Return [X, Y] of the center of cell containing provided text 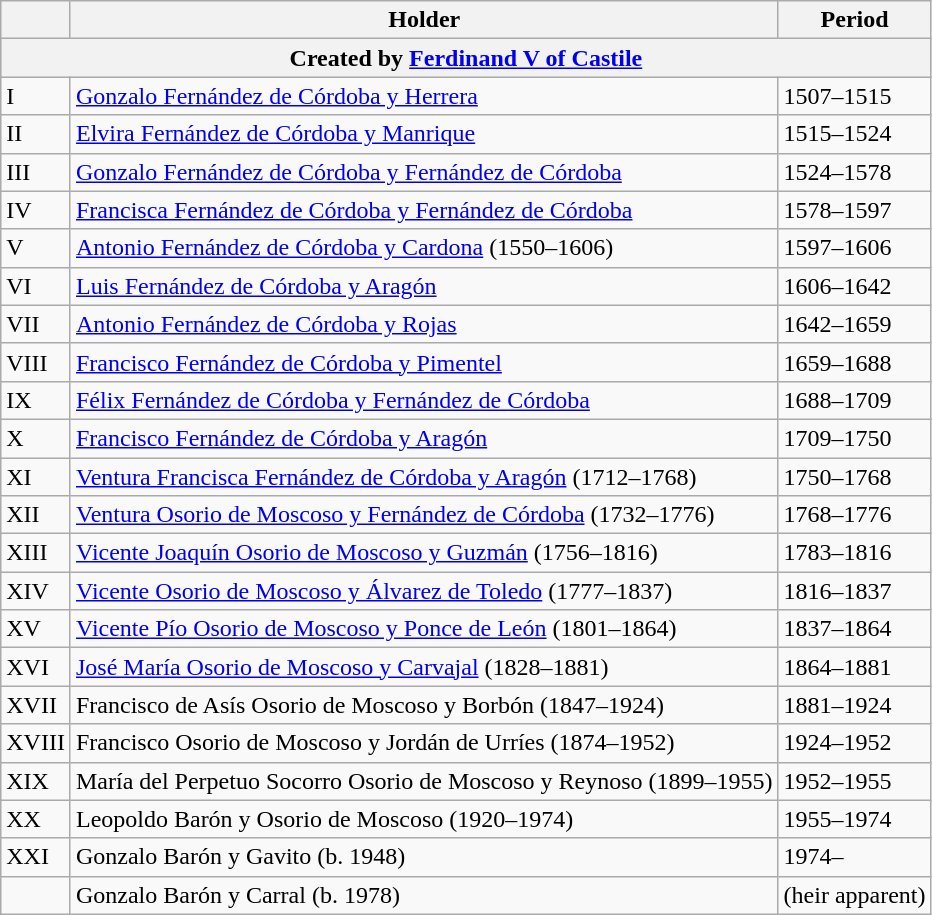
Gonzalo Fernández de Córdoba y Herrera [424, 96]
VII [36, 324]
I [36, 96]
II [36, 134]
Luis Fernández de Córdoba y Aragón [424, 286]
1955–1974 [854, 819]
Ventura Osorio de Moscoso y Fernández de Córdoba (1732–1776) [424, 515]
1507–1515 [854, 96]
XIII [36, 553]
XIV [36, 591]
Francisco Osorio de Moscoso y Jordán de Urríes (1874–1952) [424, 743]
IX [36, 400]
XI [36, 477]
XVIII [36, 743]
María del Perpetuo Socorro Osorio de Moscoso y Reynoso (1899–1955) [424, 781]
XVII [36, 705]
Félix Fernández de Córdoba y Fernández de Córdoba [424, 400]
Francisco Fernández de Córdoba y Pimentel [424, 362]
Vicente Osorio de Moscoso y Álvarez de Toledo (1777–1837) [424, 591]
XII [36, 515]
1515–1524 [854, 134]
VIII [36, 362]
(heir apparent) [854, 895]
Holder [424, 20]
X [36, 438]
Gonzalo Barón y Gavito (b. 1948) [424, 857]
Francisco de Asís Osorio de Moscoso y Borbón (1847–1924) [424, 705]
Antonio Fernández de Córdoba y Cardona (1550–1606) [424, 248]
1750–1768 [854, 477]
XXI [36, 857]
1606–1642 [854, 286]
Gonzalo Barón y Carral (b. 1978) [424, 895]
Francisco Fernández de Córdoba y Aragón [424, 438]
Leopoldo Barón y Osorio de Moscoso (1920–1974) [424, 819]
1837–1864 [854, 629]
V [36, 248]
1952–1955 [854, 781]
José María Osorio de Moscoso y Carvajal (1828–1881) [424, 667]
III [36, 172]
Gonzalo Fernández de Córdoba y Fernández de Córdoba [424, 172]
Vicente Pío Osorio de Moscoso y Ponce de León (1801–1864) [424, 629]
XV [36, 629]
1816–1837 [854, 591]
1783–1816 [854, 553]
1642–1659 [854, 324]
1709–1750 [854, 438]
Antonio Fernández de Córdoba y Rojas [424, 324]
1524–1578 [854, 172]
Elvira Fernández de Córdoba y Manrique [424, 134]
Francisca Fernández de Córdoba y Fernández de Córdoba [424, 210]
1659–1688 [854, 362]
1597–1606 [854, 248]
1688–1709 [854, 400]
XIX [36, 781]
Created by Ferdinand V of Castile [466, 58]
XX [36, 819]
1768–1776 [854, 515]
1881–1924 [854, 705]
1924–1952 [854, 743]
1578–1597 [854, 210]
Period [854, 20]
1974– [854, 857]
VI [36, 286]
IV [36, 210]
Vicente Joaquín Osorio de Moscoso y Guzmán (1756–1816) [424, 553]
XVI [36, 667]
1864–1881 [854, 667]
Ventura Francisca Fernández de Córdoba y Aragón (1712–1768) [424, 477]
